From the cell containing the given text, extract its center point as (x, y) coordinate. 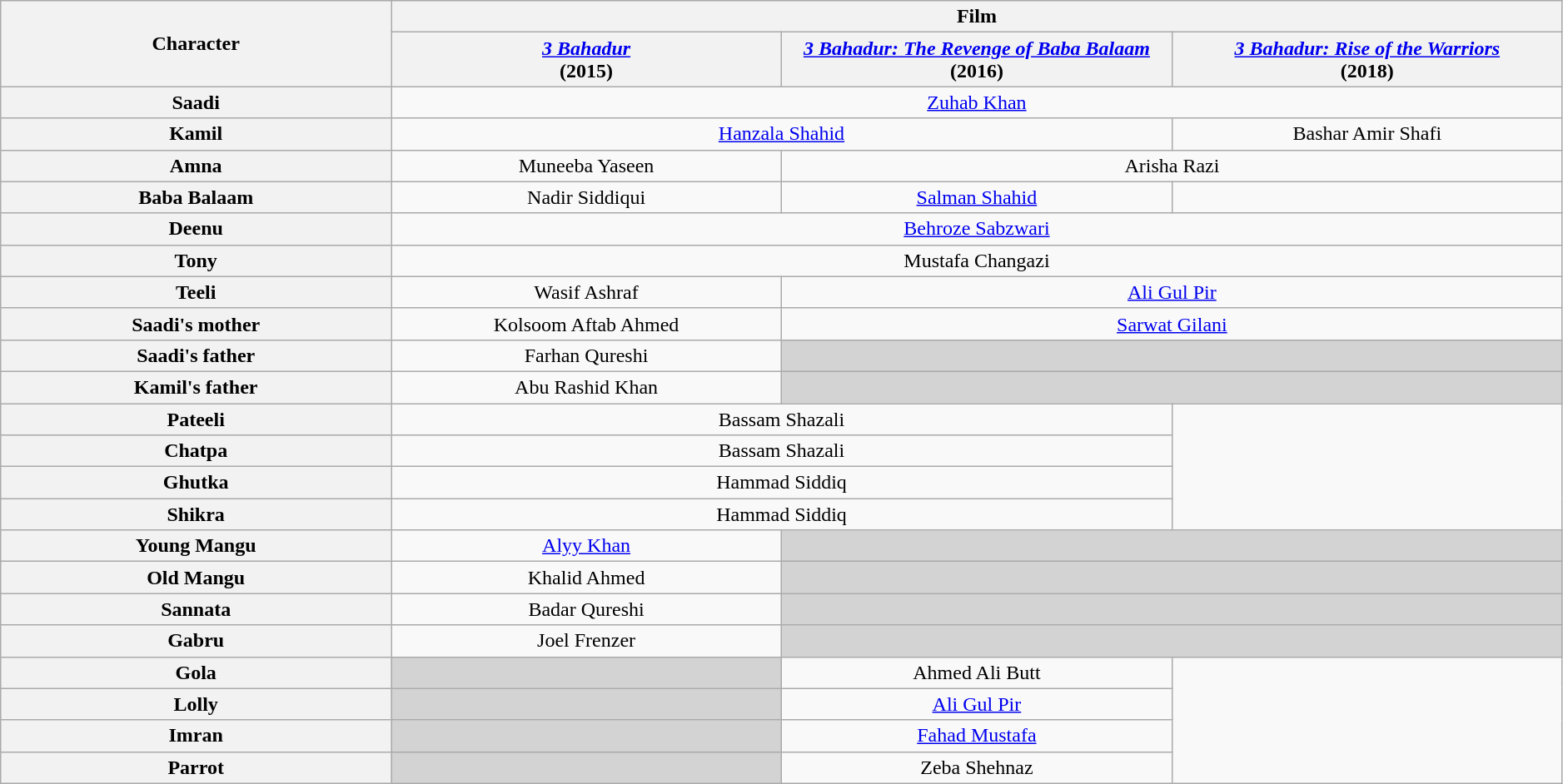
Sannata (197, 609)
Teeli (197, 292)
Mustafa Changazi (978, 261)
Old Mangu (197, 578)
Imran (197, 736)
Bashar Amir Shafi (1367, 134)
Tony (197, 261)
Kamil (197, 134)
Alyy Khan (586, 546)
Baba Balaam (197, 197)
Chatpa (197, 451)
Parrot (197, 767)
Joel Frenzer (586, 641)
Saadi (197, 102)
Character (197, 43)
Gabru (197, 641)
Pateeli (197, 419)
Ghutka (197, 483)
Abu Rashid Khan (586, 387)
Kamil's father (197, 387)
3 Bahadur: Rise of the Warriors(2018) (1367, 60)
Fahad Mustafa (976, 736)
Arisha Razi (1172, 166)
Gola (197, 672)
3 Bahadur: The Revenge of Baba Balaam(2016) (976, 60)
Saadi's father (197, 355)
Salman Shahid (976, 197)
Sarwat Gilani (1172, 324)
Saadi's mother (197, 324)
Muneeba Yaseen (586, 166)
Behroze Sabzwari (978, 229)
Film (978, 17)
Hanzala Shahid (782, 134)
Wasif Ashraf (586, 292)
Kolsoom Aftab Ahmed (586, 324)
Badar Qureshi (586, 609)
Ahmed Ali Butt (976, 672)
Deenu (197, 229)
Amna (197, 166)
Zuhab Khan (978, 102)
Khalid Ahmed (586, 578)
Shikra (197, 514)
3 Bahadur(2015) (586, 60)
Nadir Siddiqui (586, 197)
Zeba Shehnaz (976, 767)
Farhan Qureshi (586, 355)
Young Mangu (197, 546)
Lolly (197, 704)
